Search for the cell housing the specified text and yield its [X, Y] center coordinate. 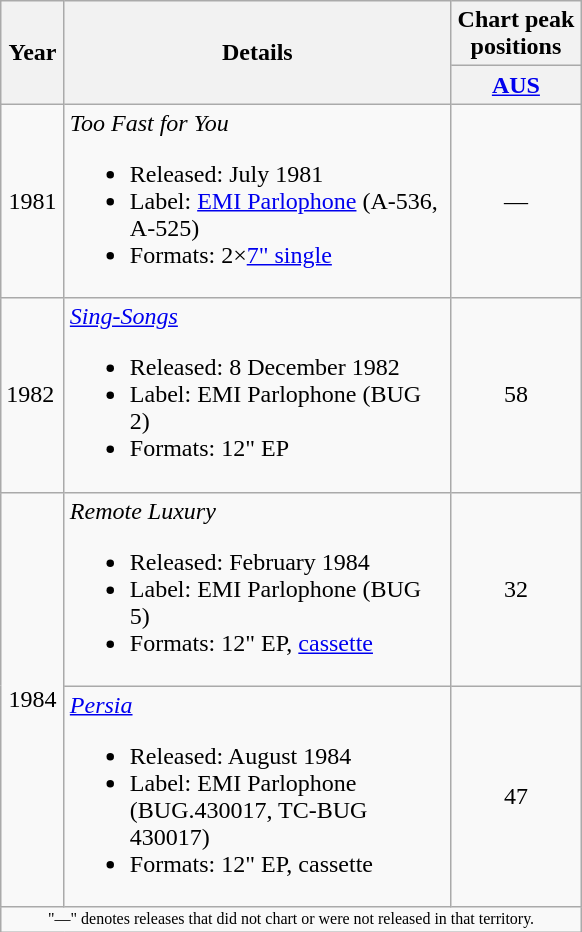
1984 [33, 700]
PersiaReleased: August 1984Label: EMI Parlophone (BUG.430017, TC-BUG 430017)Formats: 12" EP, cassette [257, 796]
32 [516, 589]
AUS [516, 85]
Remote LuxuryReleased: February 1984Label: EMI Parlophone (BUG 5)Formats: 12" EP, cassette [257, 589]
— [516, 201]
1982 [33, 395]
Chart peak positions [516, 34]
Too Fast for YouReleased: July 1981Label: EMI Parlophone (A-536, A-525)Formats: 2×7" single [257, 201]
"—" denotes releases that did not chart or were not released in that territory. [292, 919]
47 [516, 796]
Year [33, 52]
Sing-SongsReleased: 8 December 1982Label: EMI Parlophone (BUG 2)Formats: 12" EP [257, 395]
58 [516, 395]
Details [257, 52]
1981 [33, 201]
